For the text-containing cell, return its midpoint in (x, y) coordinate format. 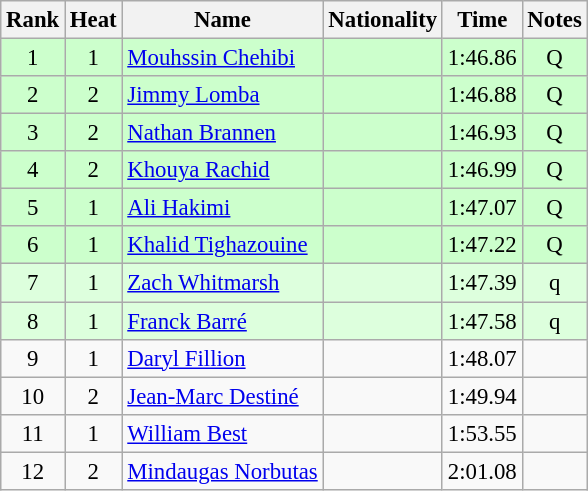
9 (33, 358)
1:48.07 (482, 358)
10 (33, 396)
Jimmy Lomba (222, 95)
1:46.99 (482, 170)
Heat (94, 20)
11 (33, 433)
Mouhssin Chehibi (222, 58)
2:01.08 (482, 471)
Ali Hakimi (222, 208)
8 (33, 321)
William Best (222, 433)
1:53.55 (482, 433)
7 (33, 283)
Khalid Tighazouine (222, 245)
1:49.94 (482, 396)
Rank (33, 20)
Time (482, 20)
5 (33, 208)
Khouya Rachid (222, 170)
1:47.58 (482, 321)
1:47.22 (482, 245)
12 (33, 471)
1:46.88 (482, 95)
1:47.07 (482, 208)
6 (33, 245)
Nathan Brannen (222, 133)
Franck Barré (222, 321)
Zach Whitmarsh (222, 283)
1:47.39 (482, 283)
1:46.93 (482, 133)
3 (33, 133)
Daryl Fillion (222, 358)
1:46.86 (482, 58)
Notes (554, 20)
4 (33, 170)
Name (222, 20)
Mindaugas Norbutas (222, 471)
Nationality (382, 20)
Jean-Marc Destiné (222, 396)
